Search for the cell housing the specified text and yield its (X, Y) center coordinate. 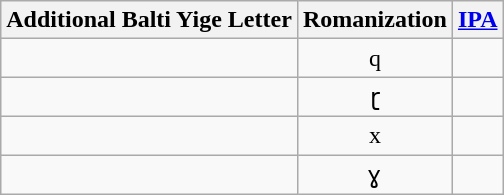
Romanization (374, 20)
q (374, 58)
x (374, 135)
ɽ (374, 97)
ɣ (374, 174)
Additional Balti Yige Letter (150, 20)
IPA (478, 20)
